Detect which cell encompasses the target text, then output its [X, Y] center coordinate. 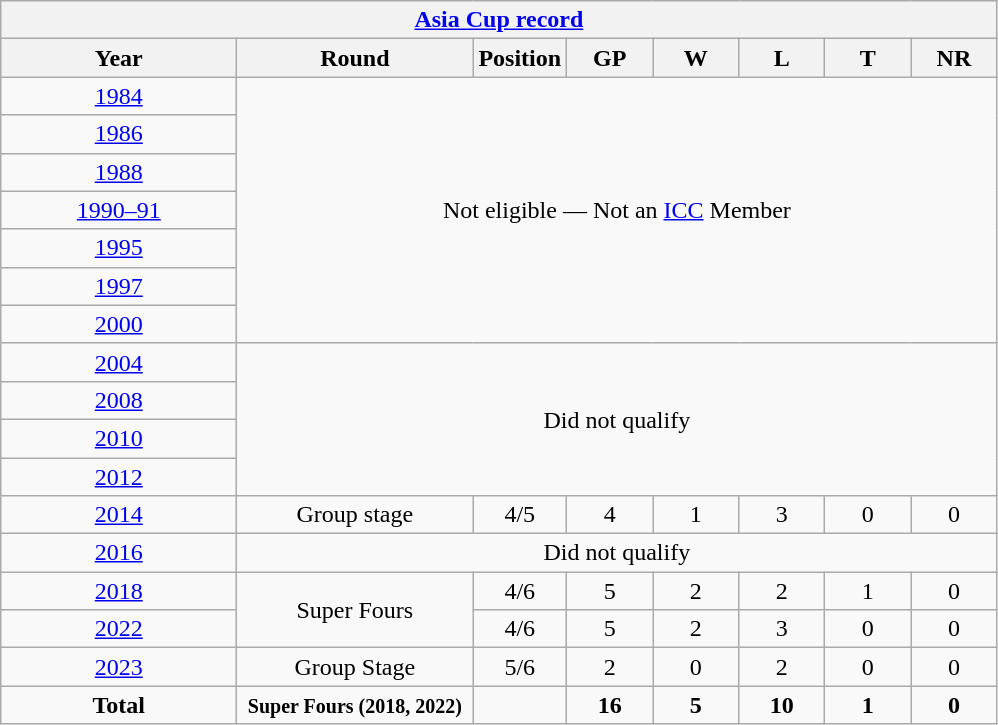
2008 [119, 400]
NR [954, 58]
2023 [119, 667]
16 [610, 705]
Round [355, 58]
1986 [119, 134]
5/6 [520, 667]
Super Fours [355, 610]
T [868, 58]
1990–91 [119, 210]
2016 [119, 553]
Group Stage [355, 667]
2018 [119, 591]
1984 [119, 96]
L [782, 58]
2004 [119, 362]
Year [119, 58]
4/5 [520, 515]
Total [119, 705]
2014 [119, 515]
Super Fours (2018, 2022) [355, 705]
1997 [119, 286]
Position [520, 58]
Not eligible — Not an ICC Member [617, 210]
1995 [119, 248]
W [696, 58]
10 [782, 705]
2000 [119, 324]
2022 [119, 629]
Asia Cup record [499, 20]
4 [610, 515]
1988 [119, 172]
GP [610, 58]
Group stage [355, 515]
2012 [119, 477]
2010 [119, 438]
